Find where the given text appears and provide that cell's center as (x, y) coordinate. 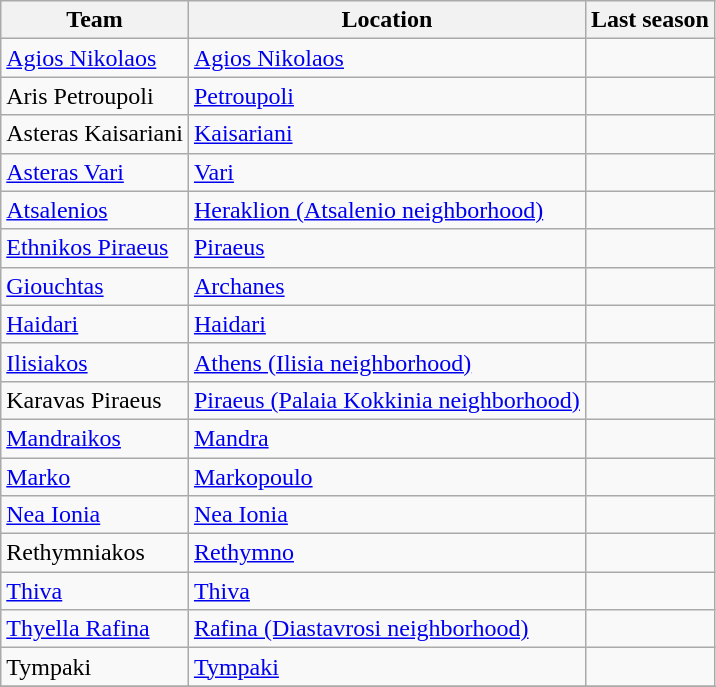
Kaisariani (386, 134)
Asteras Vari (95, 172)
Rethymniakos (95, 553)
Aris Petroupoli (95, 96)
Rethymno (386, 553)
Atsalenios (95, 210)
Karavas Piraeus (95, 400)
Archanes (386, 286)
Heraklion (Atsalenio neighborhood) (386, 210)
Ilisiakos (95, 362)
Thyella Rafina (95, 629)
Last season (650, 20)
Mandra (386, 438)
Mandraikos (95, 438)
Markopoulo (386, 477)
Vari (386, 172)
Giouchtas (95, 286)
Rafina (Diastavrosi neighborhood) (386, 629)
Athens (Ilisia neighborhood) (386, 362)
Piraeus (386, 248)
Petroupoli (386, 96)
Ethnikos Piraeus (95, 248)
Marko (95, 477)
Team (95, 20)
Location (386, 20)
Piraeus (Palaia Kokkinia neighborhood) (386, 400)
Asteras Kaisariani (95, 134)
